Capture the cell that displays the provided text and extract its [x, y] central coordinate. 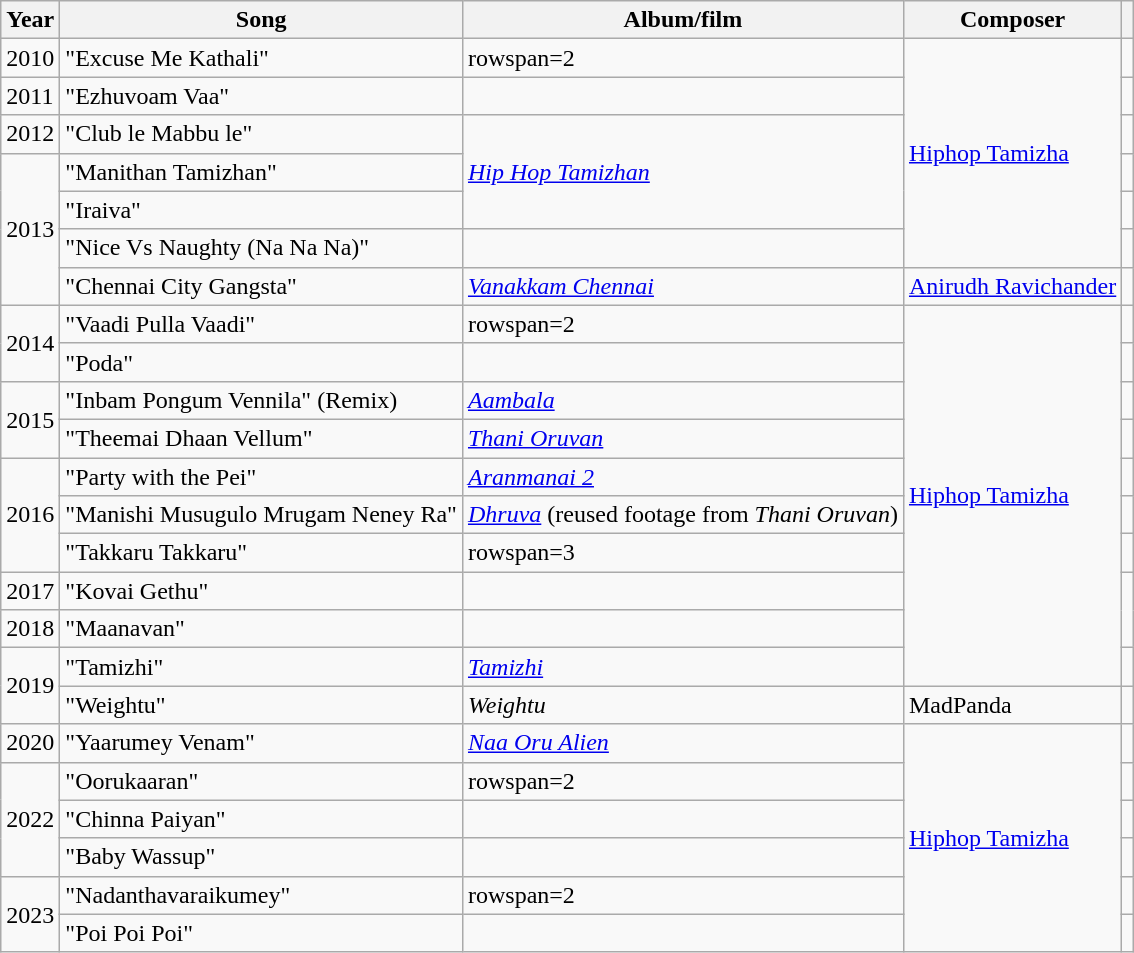
"Poi Poi Poi" [262, 933]
2014 [30, 343]
"Baby Wassup" [262, 857]
2019 [30, 686]
"Inbam Pongum Vennila" (Remix) [262, 400]
2013 [30, 229]
MadPanda [1012, 705]
"Nadanthavaraikumey" [262, 895]
Tamizhi [682, 667]
Anirudh Ravichander [1012, 286]
"Excuse Me Kathali" [262, 58]
2011 [30, 96]
"Weightu" [262, 705]
"Takkaru Takkaru" [262, 553]
"Manithan Tamizhan" [262, 172]
"Poda" [262, 362]
"Vaadi Pulla Vaadi" [262, 324]
"Iraiva" [262, 210]
"Chinna Paiyan" [262, 819]
2023 [30, 914]
"Club le Mabbu le" [262, 134]
2017 [30, 591]
"Manishi Musugulo Mrugam Neney Ra" [262, 515]
Naa Oru Alien [682, 743]
"Chennai City Gangsta" [262, 286]
Year [30, 20]
Aranmanai 2 [682, 477]
2015 [30, 419]
Thani Oruvan [682, 438]
2012 [30, 134]
"Theemai Dhaan Vellum" [262, 438]
2016 [30, 515]
"Nice Vs Naughty (Na Na Na)" [262, 248]
Weightu [682, 705]
"Yaarumey Venam" [262, 743]
"Maanavan" [262, 629]
Composer [1012, 20]
Song [262, 20]
2020 [30, 743]
"Tamizhi" [262, 667]
"Party with the Pei" [262, 477]
Aambala [682, 400]
"Ezhuvoam Vaa" [262, 96]
"Kovai Gethu" [262, 591]
Album/film [682, 20]
"Oorukaaran" [262, 781]
2010 [30, 58]
Vanakkam Chennai [682, 286]
Dhruva (reused footage from Thani Oruvan) [682, 515]
rowspan=3 [682, 553]
2018 [30, 629]
2022 [30, 819]
Hip Hop Tamizhan [682, 172]
